Return (X, Y) of the center of cell containing provided text 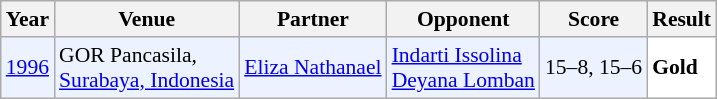
Gold (682, 68)
GOR Pancasila,Surabaya, Indonesia (146, 68)
Partner (312, 19)
Eliza Nathanael (312, 68)
Result (682, 19)
Venue (146, 19)
Indarti Issolina Deyana Lomban (464, 68)
1996 (28, 68)
15–8, 15–6 (594, 68)
Score (594, 19)
Year (28, 19)
Opponent (464, 19)
